Find where the given text appears and provide that cell's center as (x, y) coordinate. 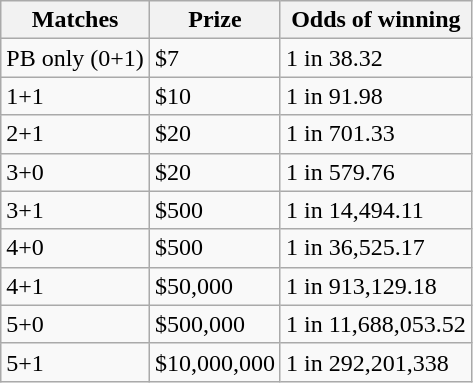
Prize (214, 20)
Matches (76, 20)
3+1 (76, 210)
4+1 (76, 286)
$10,000,000 (214, 362)
1 in 579.76 (376, 172)
1 in 11,688,053.52 (376, 324)
4+0 (76, 248)
1 in 14,494.11 (376, 210)
1 in 91.98 (376, 96)
1+1 (76, 96)
$7 (214, 58)
Odds of winning (376, 20)
3+0 (76, 172)
1 in 913,129.18 (376, 286)
2+1 (76, 134)
PB only (0+1) (76, 58)
1 in 38.32 (376, 58)
$10 (214, 96)
1 in 292,201,338 (376, 362)
5+0 (76, 324)
1 in 701.33 (376, 134)
$50,000 (214, 286)
5+1 (76, 362)
1 in 36,525.17 (376, 248)
$500,000 (214, 324)
